Detect which cell encompasses the target text, then output its (x, y) center coordinate. 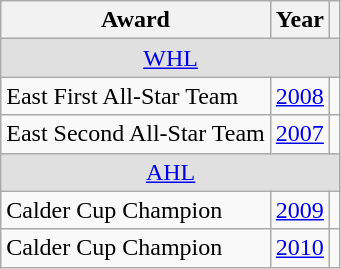
Award (136, 20)
East First All-Star Team (136, 96)
AHL (171, 172)
East Second All-Star Team (136, 134)
2010 (300, 248)
2009 (300, 210)
2008 (300, 96)
WHL (171, 58)
2007 (300, 134)
Year (300, 20)
